Capture the cell that displays the provided text and extract its [x, y] central coordinate. 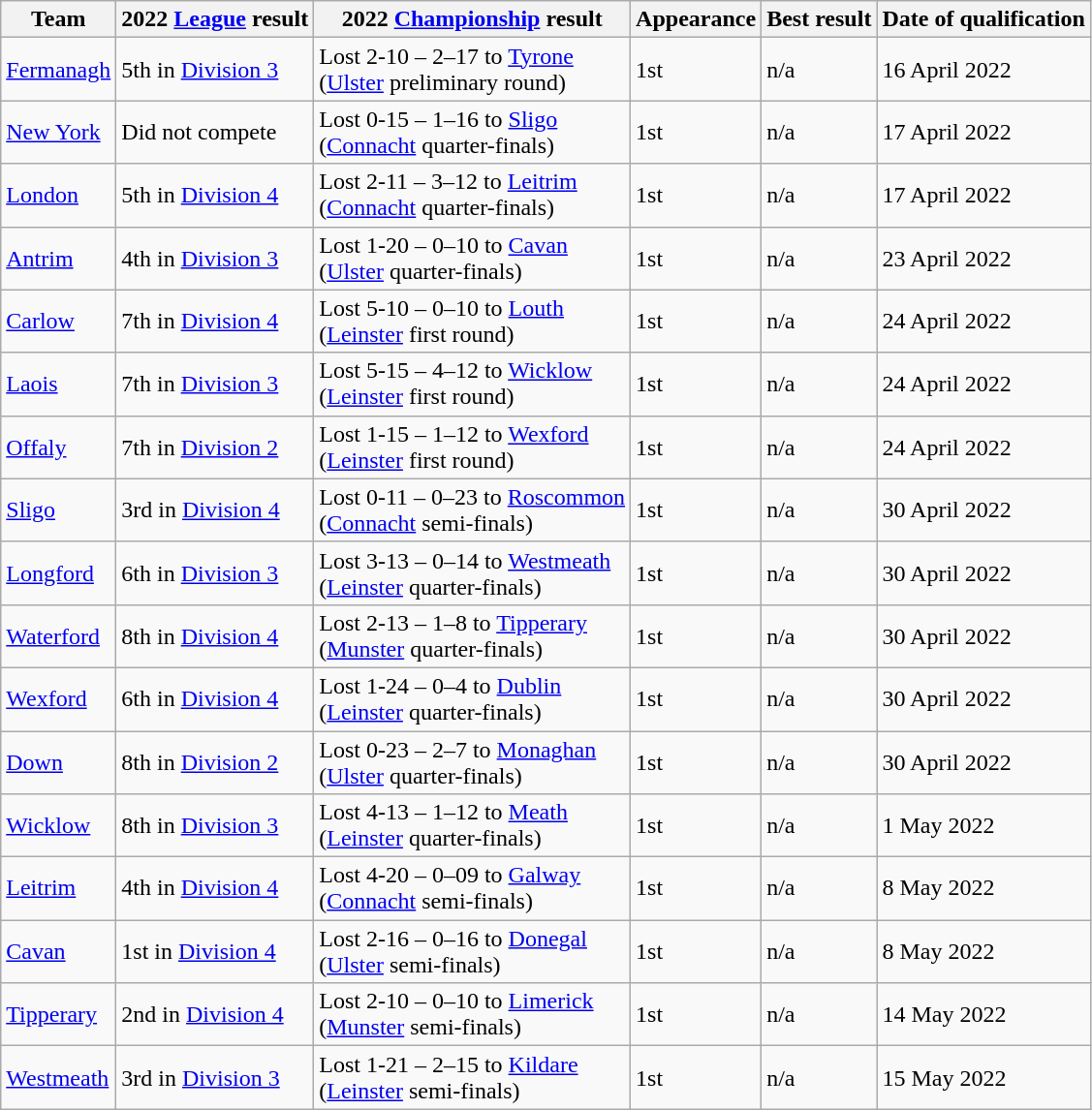
8th in Division 4 [215, 635]
Lost 2-10 – 0–10 to Limerick(Munster semi-finals) [473, 1015]
Tipperary [58, 1015]
Leitrim [58, 889]
5th in Division 3 [215, 70]
Waterford [58, 635]
Lost 2-10 – 2–17 to Tyrone(Ulster preliminary round) [473, 70]
Lost 5-15 – 4–12 to Wicklow(Leinster first round) [473, 384]
6th in Division 3 [215, 573]
5th in Division 4 [215, 196]
2nd in Division 4 [215, 1015]
23 April 2022 [983, 258]
Appearance [696, 19]
Cavan [58, 951]
Lost 2-11 – 3–12 to Leitrim(Connacht quarter-finals) [473, 196]
Lost 1-20 – 0–10 to Cavan(Ulster quarter-finals) [473, 258]
Antrim [58, 258]
6th in Division 4 [215, 699]
8th in Division 3 [215, 825]
Lost 4-13 – 1–12 to Meath(Leinster quarter-finals) [473, 825]
Longford [58, 573]
Sligo [58, 509]
Laois [58, 384]
Wexford [58, 699]
Lost 2-16 – 0–16 to Donegal(Ulster semi-finals) [473, 951]
1 May 2022 [983, 825]
7th in Division 4 [215, 322]
Lost 0-23 – 2–7 to Monaghan(Ulster quarter-finals) [473, 761]
4th in Division 4 [215, 889]
Best result [820, 19]
Wicklow [58, 825]
Down [58, 761]
7th in Division 3 [215, 384]
Team [58, 19]
3rd in Division 3 [215, 1077]
Lost 0-15 – 1–16 to Sligo(Connacht quarter-finals) [473, 132]
Fermanagh [58, 70]
Date of qualification [983, 19]
8th in Division 2 [215, 761]
Lost 1-24 – 0–4 to Dublin(Leinster quarter-finals) [473, 699]
Lost 4-20 – 0–09 to Galway(Connacht semi-finals) [473, 889]
1st in Division 4 [215, 951]
Lost 1-15 – 1–12 to Wexford(Leinster first round) [473, 447]
Lost 2-13 – 1–8 to Tipperary(Munster quarter-finals) [473, 635]
Carlow [58, 322]
16 April 2022 [983, 70]
Lost 1-21 – 2–15 to Kildare(Leinster semi-finals) [473, 1077]
2022 League result [215, 19]
London [58, 196]
15 May 2022 [983, 1077]
New York [58, 132]
7th in Division 2 [215, 447]
Offaly [58, 447]
14 May 2022 [983, 1015]
Westmeath [58, 1077]
2022 Championship result [473, 19]
3rd in Division 4 [215, 509]
Lost 5-10 – 0–10 to Louth(Leinster first round) [473, 322]
Lost 3-13 – 0–14 to Westmeath(Leinster quarter-finals) [473, 573]
4th in Division 3 [215, 258]
Lost 0-11 – 0–23 to Roscommon(Connacht semi-finals) [473, 509]
Did not compete [215, 132]
